Return (x, y) of the center of cell containing provided text 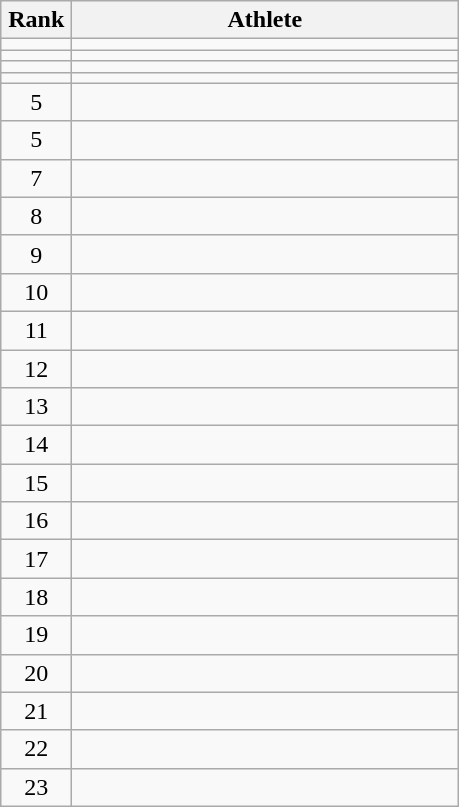
21 (36, 711)
18 (36, 597)
13 (36, 407)
19 (36, 635)
15 (36, 483)
11 (36, 330)
20 (36, 673)
10 (36, 292)
17 (36, 559)
7 (36, 178)
8 (36, 216)
Athlete (265, 20)
9 (36, 254)
14 (36, 445)
12 (36, 369)
23 (36, 787)
16 (36, 521)
22 (36, 749)
Rank (36, 20)
